From the cell containing the given text, extract its center point as [x, y] coordinate. 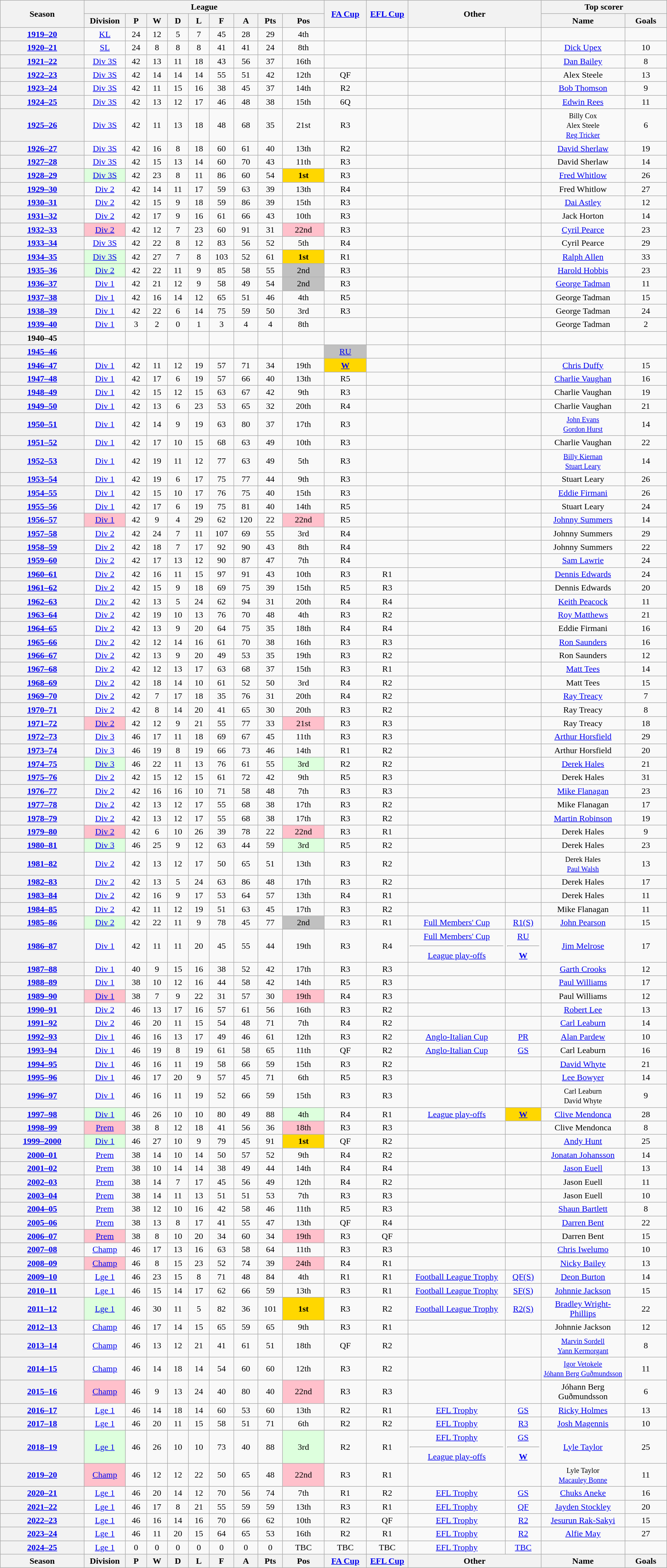
82 [221, 1308]
1954–55 [42, 493]
1946–47 [42, 365]
1939–40 [42, 324]
1962–63 [42, 601]
R1(S) [523, 923]
Sam Lawrie [583, 561]
1952–53 [42, 461]
24th [304, 1263]
1971–72 [42, 723]
2000–01 [42, 1155]
1961–62 [42, 588]
1975–76 [42, 777]
1983–84 [42, 896]
1990–91 [42, 1010]
PR [523, 1037]
1982–83 [42, 882]
KL [105, 34]
1980–81 [42, 845]
Alan Pardew [583, 1037]
Alex Steele [583, 75]
84 [270, 1277]
1938–39 [42, 311]
Carl Leaburn David Whyte [583, 1095]
107 [221, 533]
1928–29 [42, 175]
1988–89 [42, 983]
1947–48 [42, 379]
1996–97 [42, 1095]
Jack Horton [583, 216]
Lee Bowyer [583, 1077]
92 [221, 547]
Chris Duffy [583, 365]
1 [199, 324]
1945–46 [42, 351]
Dick Upex [583, 48]
Harold Hobbis [583, 270]
Edwin Rees [583, 102]
1979–80 [42, 832]
League [204, 7]
2020–21 [42, 1493]
1976–77 [42, 791]
1997–98 [42, 1114]
1923–24 [42, 88]
1974–75 [42, 764]
2004–05 [42, 1209]
1937–38 [42, 297]
1958–59 [42, 547]
1953–54 [42, 479]
2024–25 [42, 1547]
1972–73 [42, 737]
1999–2000 [42, 1141]
79 [221, 1141]
Bradley Wright-Phillips [583, 1308]
Billy Cox Alex Steele Reg Tricker [583, 125]
Deon Burton [583, 1277]
1992–93 [42, 1037]
1991–92 [42, 1023]
2023–24 [42, 1534]
1987–88 [42, 969]
Dai Astley [583, 203]
Shaun Bartlett [583, 1209]
SL [105, 48]
97 [221, 574]
1927–28 [42, 162]
SF(S) [523, 1290]
1986–87 [42, 946]
2017–18 [42, 1424]
1949–50 [42, 406]
Jonatan Johansson [583, 1155]
1933–34 [42, 243]
Josh Magennis [583, 1424]
1956–57 [42, 520]
2011–12 [42, 1308]
1970–71 [42, 710]
1934–35 [42, 257]
94 [246, 601]
1973–74 [42, 750]
1926–27 [42, 148]
1994–95 [42, 1064]
Jesurun Rak-Sakyi [583, 1520]
1985–86 [42, 923]
Ralph Allen [583, 257]
1981–82 [42, 863]
2007–08 [42, 1250]
Garth Crooks [583, 969]
2001–02 [42, 1168]
Lyle Taylor [583, 1447]
1930–31 [42, 203]
87 [246, 561]
2008–09 [42, 1263]
John Evans Gordon Hurst [583, 424]
Full Members' CupLeague play-offs [457, 946]
1932–33 [42, 230]
83 [221, 243]
1967–68 [42, 669]
Martin Robinson [583, 818]
1922–23 [42, 75]
1919–20 [42, 34]
1964–65 [42, 628]
2006–07 [42, 1236]
1924–25 [42, 102]
1993–94 [42, 1050]
QF(S) [523, 1277]
Billy Kiernan Stuart Leary [583, 461]
2016–17 [42, 1410]
85 [221, 270]
1989–90 [42, 996]
Bob Thomson [583, 88]
1968–69 [42, 683]
RU [345, 351]
120 [246, 520]
John Pearson [583, 923]
2010–11 [42, 1290]
EFL TrophyLeague play-offs [457, 1447]
1969–70 [42, 696]
32 [270, 406]
Jim Melrose [583, 946]
2005–06 [42, 1223]
1940–45 [42, 338]
1950–51 [42, 424]
RUW [523, 946]
1929–30 [42, 189]
Marvin SordellYann Kermorgant [583, 1345]
GSW [523, 1447]
1957–58 [42, 533]
Jayden Stockley [583, 1507]
101 [270, 1308]
Roy Matthews [583, 615]
Jóhann Berg Guðmundsson [583, 1392]
1995–96 [42, 1077]
103 [221, 257]
2022–23 [42, 1520]
David Whyte [583, 1064]
1960–61 [42, 574]
2012–13 [42, 1327]
Alfie May [583, 1534]
Robert Lee [583, 1010]
R2(S) [523, 1308]
1977–78 [42, 804]
1998–99 [42, 1128]
1966–67 [42, 656]
1959–60 [42, 561]
Full Members' Cup [457, 923]
1931–32 [42, 216]
1935–36 [42, 270]
1963–64 [42, 615]
Ricky Holmes [583, 1410]
1925–26 [42, 125]
Igor VetokeleJóhann Berg Guðmundsson [583, 1369]
Lyle TaylorMacauley Bonne [583, 1475]
Andy Hunt [583, 1141]
2013–14 [42, 1345]
1921–22 [42, 61]
6Q [345, 102]
League play-offs [457, 1114]
2018–19 [42, 1447]
1978–79 [42, 818]
1984–85 [42, 909]
1920–21 [42, 48]
1948–49 [42, 392]
1955–56 [42, 506]
2021–22 [42, 1507]
Nicky Bailey [583, 1263]
Derek Hales Paul Walsh [583, 863]
1936–37 [42, 284]
2009–10 [42, 1277]
2003–04 [42, 1195]
2015–16 [42, 1392]
1965–66 [42, 642]
1951–52 [42, 443]
Dan Bailey [583, 61]
Keith Peacock [583, 601]
Chris Iwelumo [583, 1250]
2019–20 [42, 1475]
2002–03 [42, 1182]
Top scorer [604, 7]
Chuks Aneke [583, 1493]
2014–15 [42, 1369]
81 [246, 506]
72 [246, 777]
